Detect which cell encompasses the target text, then output its [X, Y] center coordinate. 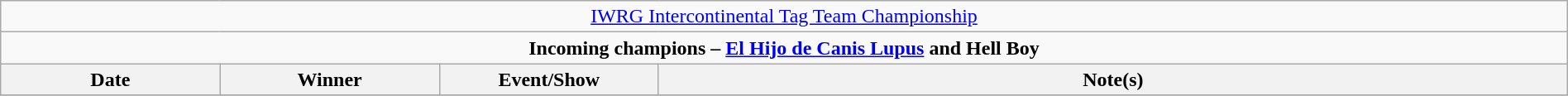
Incoming champions – El Hijo de Canis Lupus and Hell Boy [784, 48]
IWRG Intercontinental Tag Team Championship [784, 17]
Event/Show [549, 79]
Note(s) [1113, 79]
Date [111, 79]
Winner [329, 79]
